Provide the [X, Y] coordinate of the cell's center where the given text is located.  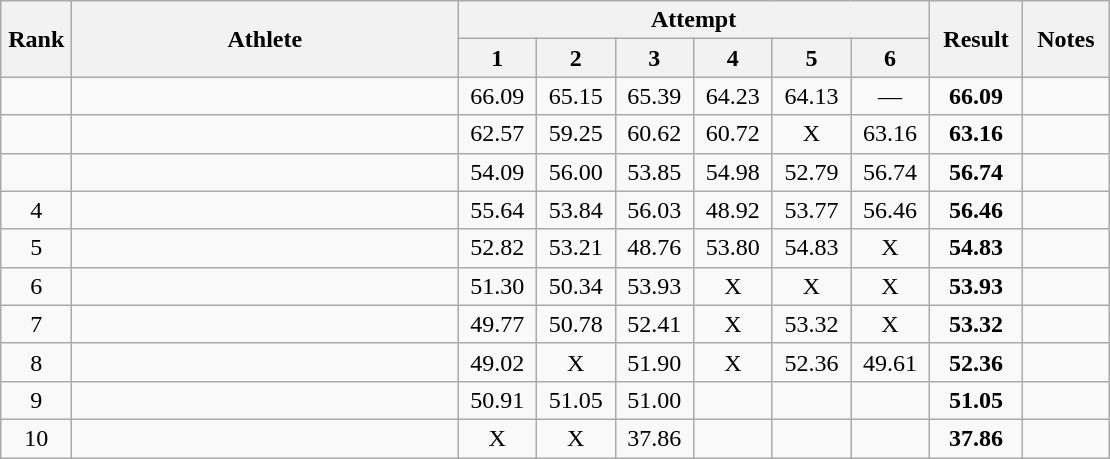
64.23 [734, 96]
49.77 [498, 324]
51.00 [654, 400]
48.92 [734, 210]
53.80 [734, 248]
52.79 [812, 172]
Athlete [265, 39]
62.57 [498, 134]
7 [36, 324]
Result [976, 39]
56.00 [576, 172]
54.98 [734, 172]
3 [654, 58]
55.64 [498, 210]
49.61 [890, 362]
50.78 [576, 324]
51.30 [498, 286]
10 [36, 438]
54.09 [498, 172]
53.84 [576, 210]
9 [36, 400]
53.85 [654, 172]
— [890, 96]
53.21 [576, 248]
8 [36, 362]
50.34 [576, 286]
52.82 [498, 248]
60.72 [734, 134]
53.77 [812, 210]
49.02 [498, 362]
65.15 [576, 96]
56.03 [654, 210]
48.76 [654, 248]
Rank [36, 39]
59.25 [576, 134]
50.91 [498, 400]
60.62 [654, 134]
Notes [1066, 39]
Attempt [694, 20]
64.13 [812, 96]
1 [498, 58]
52.41 [654, 324]
65.39 [654, 96]
2 [576, 58]
51.90 [654, 362]
